Search for the cell housing the specified text and yield its (x, y) center coordinate. 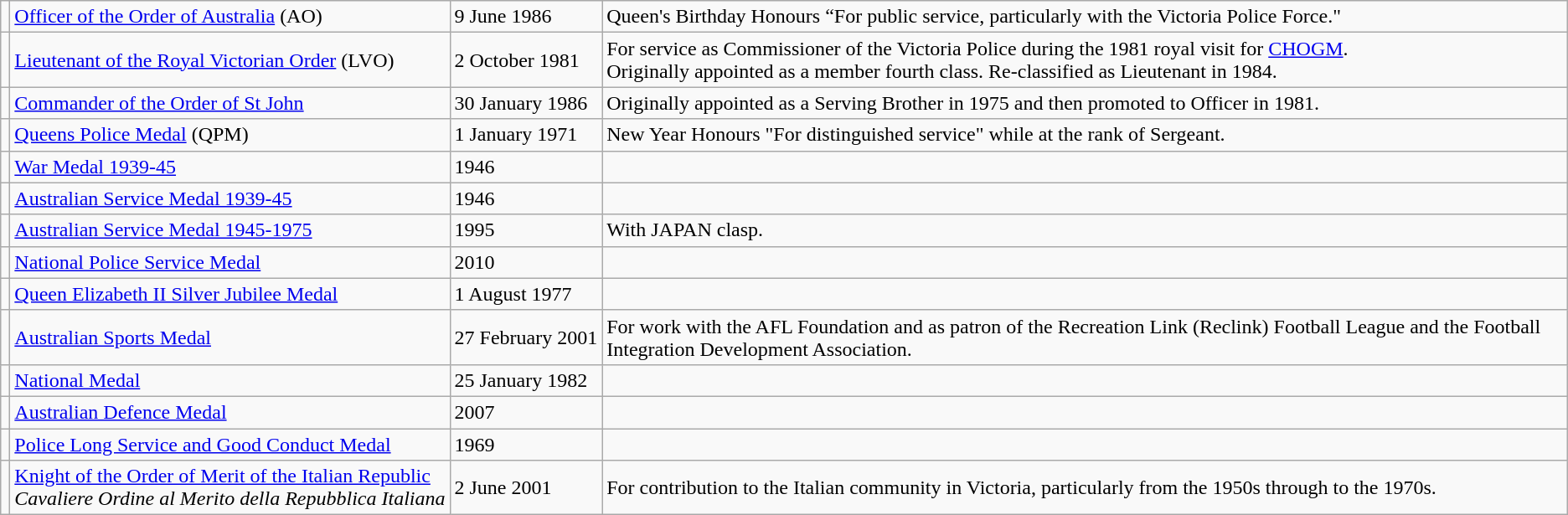
Commander of the Order of St John (230, 103)
25 January 1982 (526, 380)
2 October 1981 (526, 60)
Australian Service Medal 1945-1975 (230, 230)
Officer of the Order of Australia (AO) (230, 17)
Queens Police Medal (QPM) (230, 135)
With JAPAN clasp. (1086, 230)
Australian Service Medal 1939-45 (230, 198)
Knight of the Order of Merit of the Italian RepublicCavaliere Ordine al Merito della Repubblica Italiana (230, 487)
Queen Elizabeth II Silver Jubilee Medal (230, 294)
27 February 2001 (526, 337)
2010 (526, 262)
1 August 1977 (526, 294)
30 January 1986 (526, 103)
New Year Honours "For distinguished service" while at the rank of Sergeant. (1086, 135)
1969 (526, 445)
For contribution to the Italian community in Victoria, particularly from the 1950s through to the 1970s. (1086, 487)
1995 (526, 230)
1 January 1971 (526, 135)
For work with the AFL Foundation and as patron of the Recreation Link (Reclink) Football League and the Football Integration Development Association. (1086, 337)
9 June 1986 (526, 17)
2 June 2001 (526, 487)
Originally appointed as a Serving Brother in 1975 and then promoted to Officer in 1981. (1086, 103)
War Medal 1939-45 (230, 167)
2007 (526, 412)
National Medal (230, 380)
National Police Service Medal (230, 262)
Australian Defence Medal (230, 412)
Australian Sports Medal (230, 337)
Lieutenant of the Royal Victorian Order (LVO) (230, 60)
Queen's Birthday Honours “For public service, particularly with the Victoria Police Force." (1086, 17)
Police Long Service and Good Conduct Medal (230, 445)
